From the cell containing the given text, extract its center point as (X, Y) coordinate. 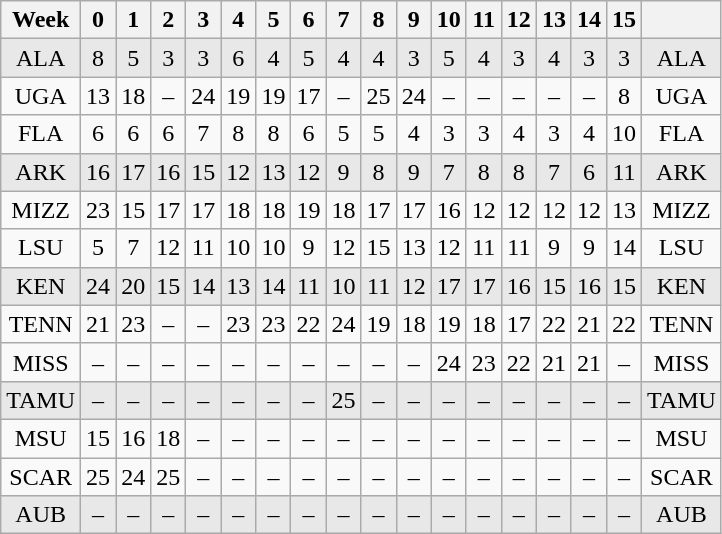
20 (134, 286)
0 (98, 20)
1 (134, 20)
Week (41, 20)
2 (168, 20)
